Return (X, Y) of the center of cell containing provided text 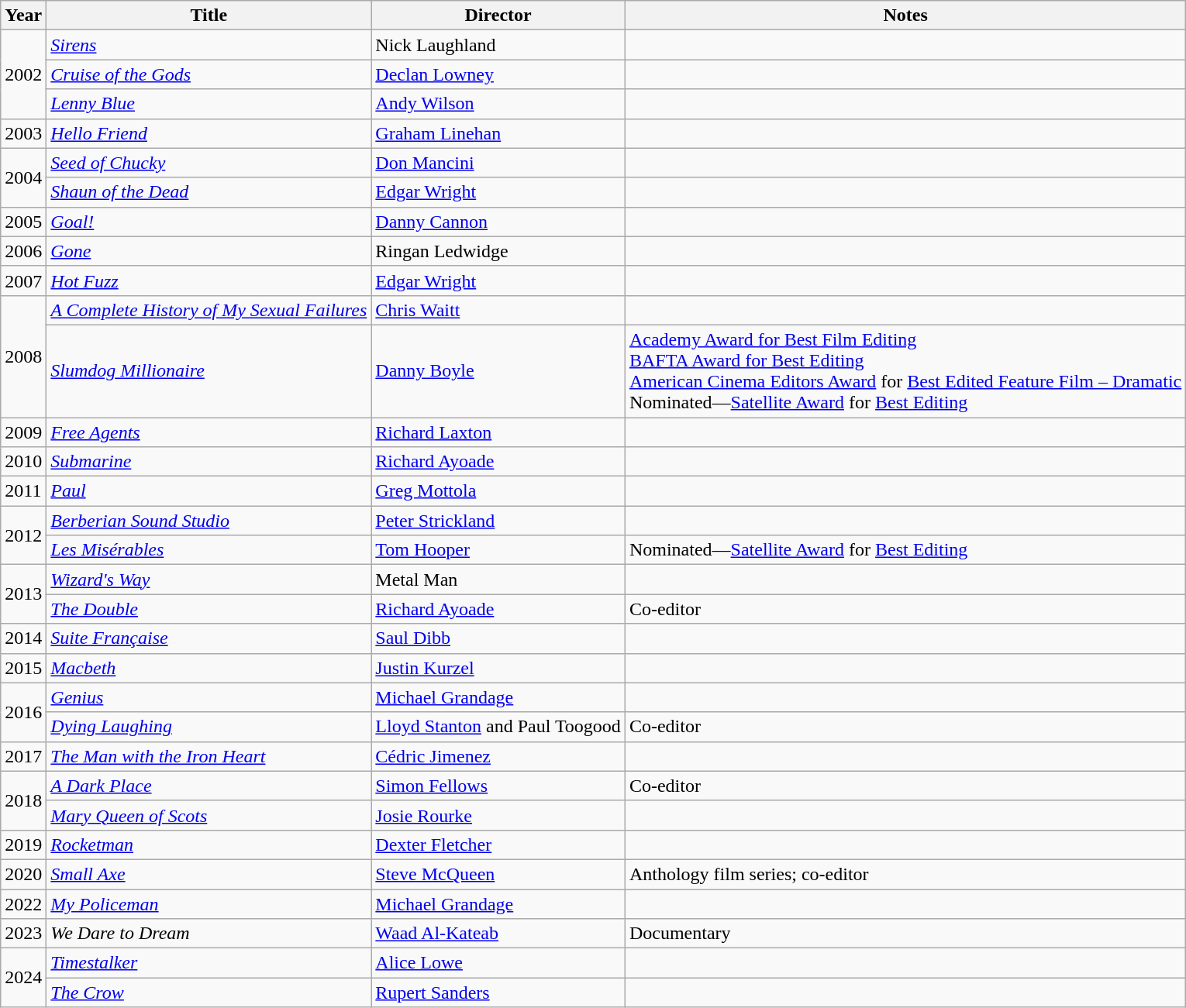
2006 (23, 251)
Danny Cannon (498, 222)
Free Agents (209, 432)
Wizard's Way (209, 580)
Director (498, 15)
Shaun of the Dead (209, 192)
2013 (23, 594)
A Dark Place (209, 786)
Andy Wilson (498, 104)
2023 (23, 934)
2009 (23, 432)
2002 (23, 74)
Lenny Blue (209, 104)
Goal! (209, 222)
The Man with the Iron Heart (209, 756)
Gone (209, 251)
2011 (23, 491)
2007 (23, 280)
2014 (23, 638)
Hello Friend (209, 133)
Timestalker (209, 963)
Greg Mottola (498, 491)
Waad Al-Kateab (498, 934)
Lloyd Stanton and Paul Toogood (498, 727)
Graham Linehan (498, 133)
Dying Laughing (209, 727)
2012 (23, 535)
Anthology film series; co-editor (905, 874)
2018 (23, 800)
2016 (23, 712)
Don Mancini (498, 163)
Genius (209, 697)
Steve McQueen (498, 874)
Metal Man (498, 580)
Josie Rourke (498, 815)
2020 (23, 874)
Simon Fellows (498, 786)
Declan Lowney (498, 74)
Rupert Sanders (498, 993)
2010 (23, 462)
A Complete History of My Sexual Failures (209, 310)
Les Misérables (209, 550)
2017 (23, 756)
2005 (23, 222)
We Dare to Dream (209, 934)
Slumdog Millionaire (209, 370)
2015 (23, 668)
The Crow (209, 993)
Paul (209, 491)
Mary Queen of Scots (209, 815)
Nick Laughland (498, 45)
2004 (23, 177)
Justin Kurzel (498, 668)
Documentary (905, 934)
Title (209, 15)
2024 (23, 978)
Hot Fuzz (209, 280)
Ringan Ledwidge (498, 251)
Saul Dibb (498, 638)
Cédric Jimenez (498, 756)
2003 (23, 133)
Notes (905, 15)
The Double (209, 609)
Danny Boyle (498, 370)
Peter Strickland (498, 521)
Berberian Sound Studio (209, 521)
2022 (23, 904)
Alice Lowe (498, 963)
Macbeth (209, 668)
Dexter Fletcher (498, 845)
Tom Hooper (498, 550)
Suite Française (209, 638)
2019 (23, 845)
My Policeman (209, 904)
Year (23, 15)
Small Axe (209, 874)
Submarine (209, 462)
Richard Laxton (498, 432)
Rocketman (209, 845)
Nominated—Satellite Award for Best Editing (905, 550)
Seed of Chucky (209, 163)
Cruise of the Gods (209, 74)
2008 (23, 356)
Chris Waitt (498, 310)
Sirens (209, 45)
